Determine the [x, y] coordinate at the center of the cell enclosing the given text.  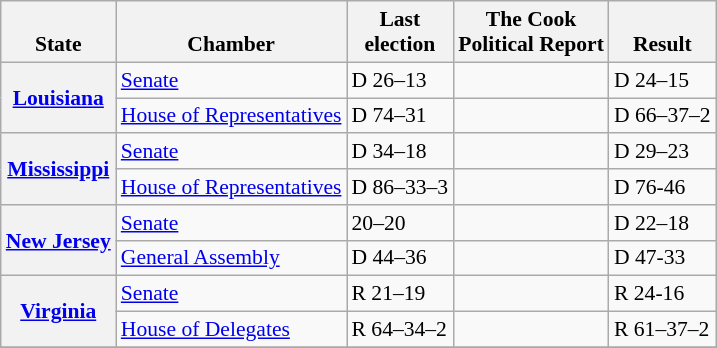
The CookPolitical Report [531, 32]
R 21–19 [400, 294]
D 76-46 [662, 187]
General Assembly [232, 258]
D 86–33–3 [400, 187]
R 24-16 [662, 294]
D 44–36 [400, 258]
Louisiana [58, 98]
Chamber [232, 32]
R 64–34–2 [400, 330]
Lastelection [400, 32]
State [58, 32]
D 22–18 [662, 223]
New Jersey [58, 240]
D 66–37–2 [662, 116]
D 29–23 [662, 152]
Mississippi [58, 170]
D 26–13 [400, 80]
D 34–18 [400, 152]
20–20 [400, 223]
D 74–31 [400, 116]
R 61–37–2 [662, 330]
House of Delegates [232, 330]
D 24–15 [662, 80]
D 47-33 [662, 258]
Result [662, 32]
Virginia [58, 312]
